Capture the cell that displays the provided text and extract its [X, Y] central coordinate. 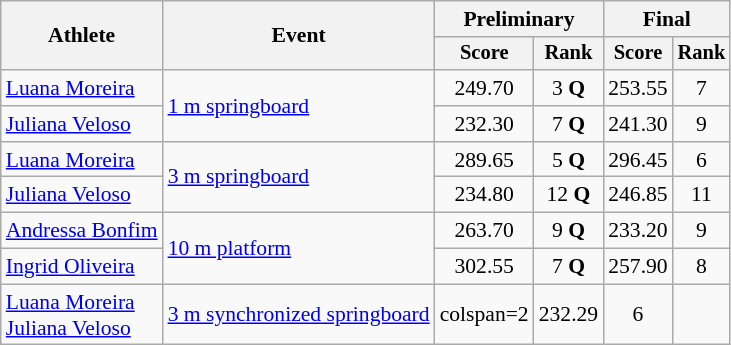
257.90 [638, 267]
colspan=2 [484, 314]
Luana Moreira Juliana Veloso [82, 314]
3 Q [568, 88]
233.20 [638, 231]
289.65 [484, 160]
8 [702, 267]
12 Q [568, 195]
246.85 [638, 195]
Athlete [82, 36]
1 m springboard [299, 106]
3 m synchronized springboard [299, 314]
253.55 [638, 88]
234.80 [484, 195]
Preliminary [520, 19]
296.45 [638, 160]
Andressa Bonfim [82, 231]
263.70 [484, 231]
241.30 [638, 124]
7 [702, 88]
10 m platform [299, 248]
232.29 [568, 314]
11 [702, 195]
9 Q [568, 231]
232.30 [484, 124]
249.70 [484, 88]
3 m springboard [299, 178]
Ingrid Oliveira [82, 267]
5 Q [568, 160]
Event [299, 36]
Final [666, 19]
302.55 [484, 267]
